Find where the given text appears and provide that cell's center as (X, Y) coordinate. 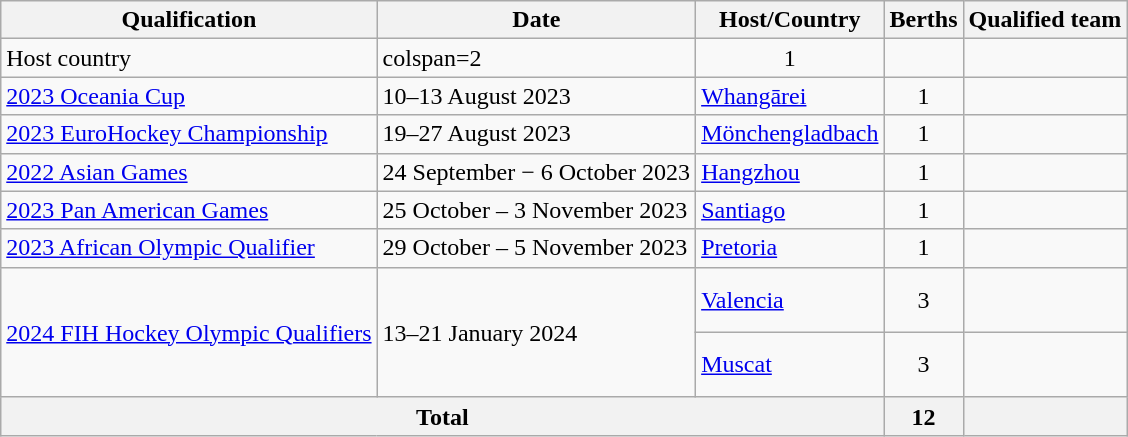
Qualification (189, 20)
10–13 August 2023 (536, 96)
2024 FIH Hockey Olympic Qualifiers (189, 332)
2023 African Olympic Qualifier (189, 248)
Muscat (790, 364)
13–21 January 2024 (536, 332)
Host/Country (790, 20)
colspan=2 (536, 58)
24 September − 6 October 2023 (536, 172)
2023 Oceania Cup (189, 96)
Valencia (790, 300)
2022 Asian Games (189, 172)
25 October – 3 November 2023 (536, 210)
2023 EuroHockey Championship (189, 134)
Whangārei (790, 96)
Berths (924, 20)
Santiago (790, 210)
Host country (189, 58)
29 October – 5 November 2023 (536, 248)
19–27 August 2023 (536, 134)
Total (442, 416)
Qualified team (1045, 20)
12 (924, 416)
Date (536, 20)
Pretoria (790, 248)
Hangzhou (790, 172)
2023 Pan American Games (189, 210)
Mönchengladbach (790, 134)
